Provide the [X, Y] coordinate of the cell's center where the given text is located.  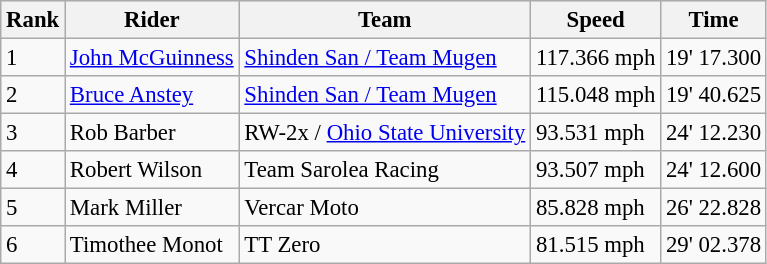
6 [33, 245]
1 [33, 58]
TT Zero [385, 245]
93.531 mph [596, 133]
Team [385, 20]
117.366 mph [596, 58]
26' 22.828 [714, 208]
19' 17.300 [714, 58]
Rob Barber [152, 133]
2 [33, 95]
5 [33, 208]
RW-2x / Ohio State University [385, 133]
Speed [596, 20]
93.507 mph [596, 170]
Time [714, 20]
Mark Miller [152, 208]
24' 12.230 [714, 133]
Bruce Anstey [152, 95]
4 [33, 170]
29' 02.378 [714, 245]
Rider [152, 20]
John McGuinness [152, 58]
81.515 mph [596, 245]
85.828 mph [596, 208]
Vercar Moto [385, 208]
Timothee Monot [152, 245]
19' 40.625 [714, 95]
24' 12.600 [714, 170]
115.048 mph [596, 95]
Rank [33, 20]
3 [33, 133]
Team Sarolea Racing [385, 170]
Robert Wilson [152, 170]
